Return the [x, y] coordinate for the center point of the cell that contains the specified text.  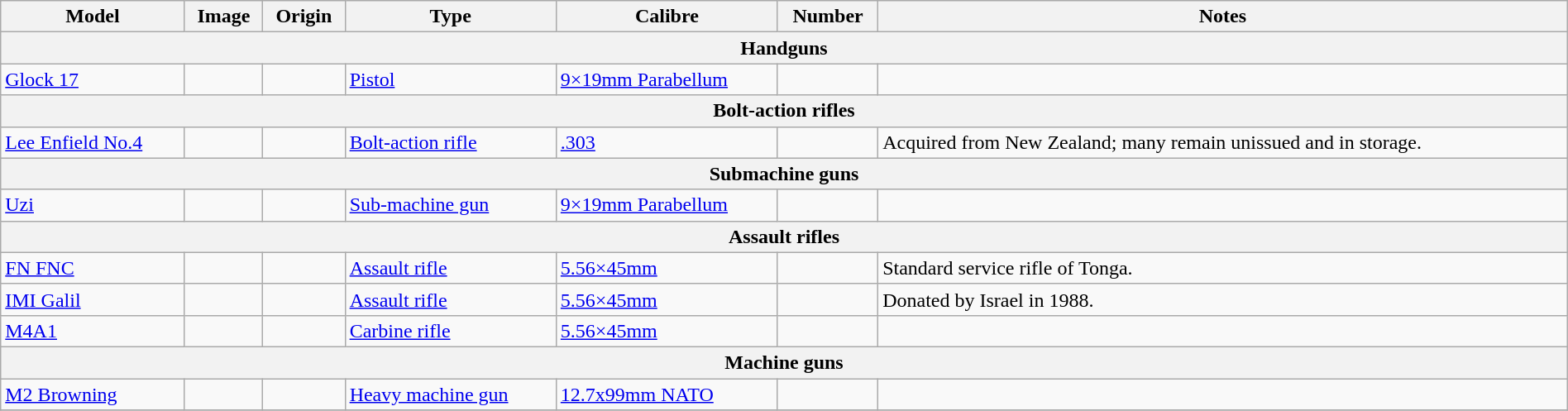
Uzi [93, 205]
Handguns [784, 48]
12.7x99mm NATO [667, 394]
Bolt-action rifles [784, 111]
Image [223, 17]
Number [827, 17]
FN FNC [93, 268]
Pistol [450, 79]
Submachine guns [784, 174]
Acquired from New Zealand; many remain unissued and in storage. [1223, 142]
Standard service rifle of Tonga. [1223, 268]
Notes [1223, 17]
Heavy machine gun [450, 394]
Type [450, 17]
Carbine rifle [450, 331]
IMI Galil [93, 299]
Bolt-action rifle [450, 142]
Assault rifles [784, 237]
Sub-machine gun [450, 205]
.303 [667, 142]
Machine guns [784, 362]
Donated by Israel in 1988. [1223, 299]
M2 Browning [93, 394]
Calibre [667, 17]
Glock 17 [93, 79]
Origin [304, 17]
M4A1 [93, 331]
Model [93, 17]
Lee Enfield No.4 [93, 142]
